Extract the [X, Y] coordinate from the center of the cell holding the provided text.  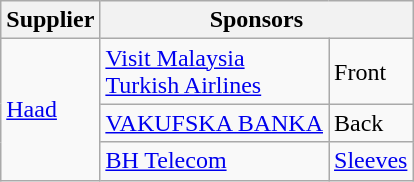
Sponsors [256, 20]
Back [371, 123]
Haad [50, 110]
VAKUFSKA BANKA [214, 123]
BH Telecom [214, 161]
Front [371, 72]
Sleeves [371, 161]
Supplier [50, 20]
Visit Malaysia Turkish Airlines [214, 72]
